Output the (X, Y) coordinate of the center of the cell containing the given text.  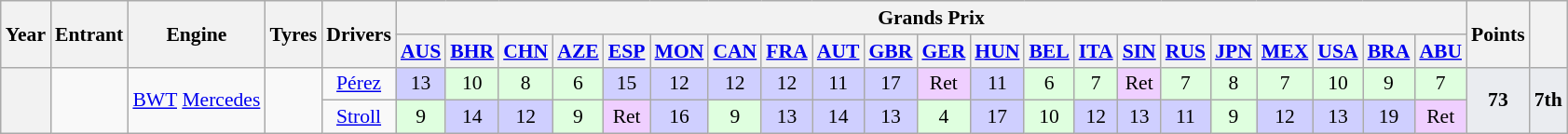
Grands Prix (932, 18)
ABU (1440, 51)
USA (1338, 51)
ITA (1096, 51)
Entrant (89, 33)
MEX (1285, 51)
FRA (786, 51)
CHN (525, 51)
SIN (1139, 51)
HUN (997, 51)
73 (1498, 100)
Drivers (359, 33)
GBR (891, 51)
JPN (1234, 51)
19 (1389, 117)
Pérez (359, 84)
BRA (1389, 51)
CAN (734, 51)
MON (680, 51)
Points (1498, 33)
Tyres (293, 33)
BEL (1049, 51)
15 (627, 84)
4 (943, 117)
Stroll (359, 117)
AUS (421, 51)
ESP (627, 51)
BHR (471, 51)
16 (680, 117)
Year (26, 33)
7th (1548, 100)
AUT (839, 51)
RUS (1185, 51)
BWT Mercedes (196, 100)
Engine (196, 33)
AZE (578, 51)
GER (943, 51)
